Output the [x, y] coordinate of the center of the cell containing the given text.  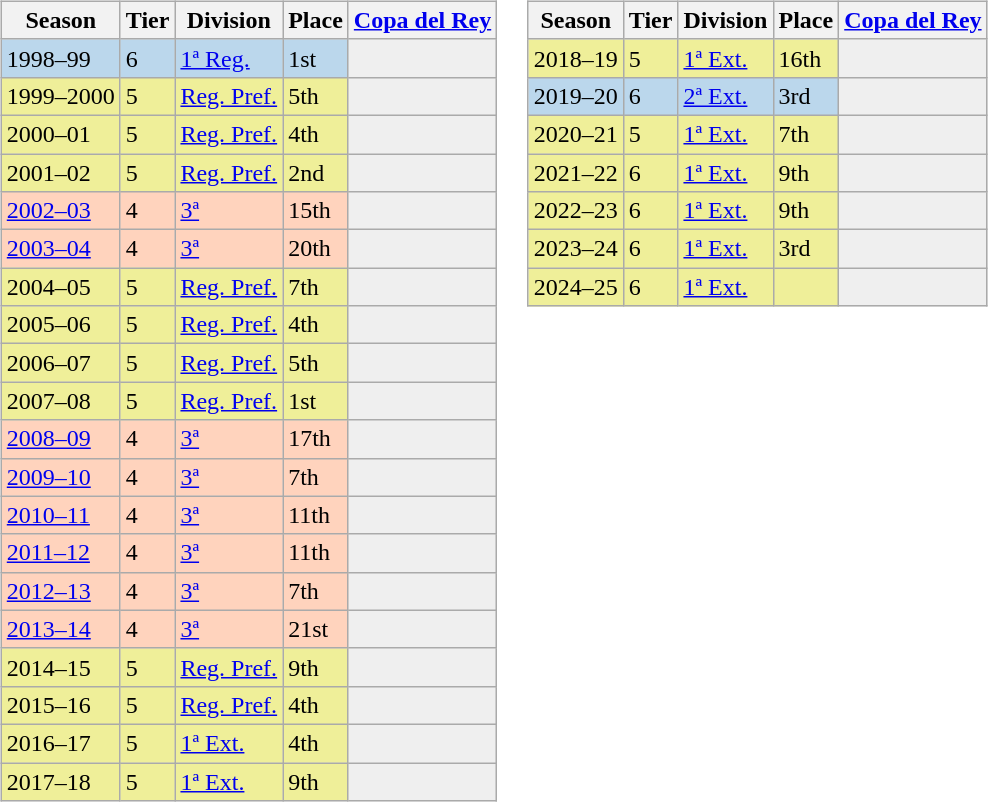
2003–04 [60, 249]
2022–23 [576, 211]
2ª Ext. [726, 96]
2008–09 [60, 439]
1999–2000 [60, 96]
1998–99 [60, 58]
21st [316, 629]
2011–12 [60, 553]
17th [316, 439]
2010–11 [60, 515]
20th [316, 249]
2001–02 [60, 173]
2016–17 [60, 743]
2023–24 [576, 249]
2018–19 [576, 58]
2020–21 [576, 134]
16th [806, 58]
2017–18 [60, 781]
2004–05 [60, 287]
2015–16 [60, 705]
2024–25 [576, 287]
2014–15 [60, 667]
2009–10 [60, 477]
2nd [316, 173]
2002–03 [60, 211]
1ª Reg. [229, 58]
2019–20 [576, 96]
2006–07 [60, 363]
2012–13 [60, 591]
15th [316, 211]
2007–08 [60, 401]
2000–01 [60, 134]
2005–06 [60, 325]
2013–14 [60, 629]
2021–22 [576, 173]
